Scan for the cell matching the given text and deliver its [x, y] coordinate at center. 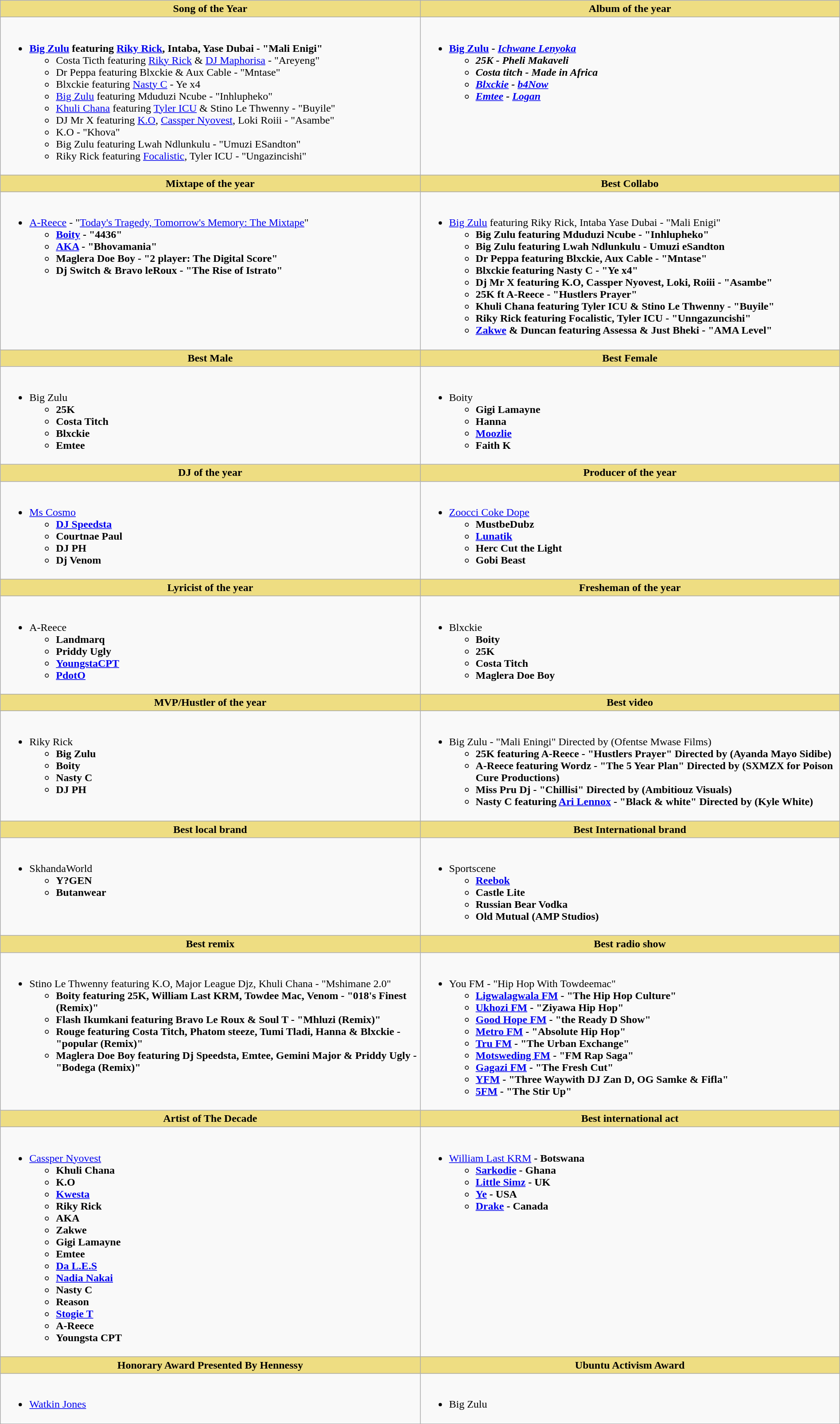
Best Female [630, 358]
Producer of the year [630, 473]
DJ of the year [210, 473]
Big Zulu25KCosta TitchBlxckieEmtee [210, 416]
SportsceneReebokCastle LiteRussian Bear VodkaOld Mutual (AMP Studios) [630, 887]
Best Collabo [630, 183]
Big Zulu - Ichwane Lenyoka25K - Pheli MakaveliCosta titch - Made in AfricaBlxckie - b4NowEmtee - Logan [630, 96]
Best international act [630, 1119]
Fresheman of the year [630, 587]
William Last KRM - BotswanaSarkodie - GhanaLittle Simz - UKYe - USADrake - Canada [630, 1242]
Artist of The Decade [210, 1119]
Ubuntu Activism Award [630, 1365]
Ms CosmoDJ SpeedstaCourtnae PaulDJ PHDj Venom [210, 530]
Cassper NyovestKhuli ChanaK.OKwestaRiky RickAKAZakweGigi LamayneEmteeDa L.E.SNadia NakaiNasty CReasonStogie TA-ReeceYoungsta CPT [210, 1242]
A-ReeceLandmarqPriddy UglyYoungstaCPTPdotO [210, 645]
Best radio show [630, 944]
Best International brand [630, 829]
MVP/Hustler of the year [210, 702]
Lyricist of the year [210, 587]
Best video [630, 702]
Big Zulu [630, 1398]
BlxckieBoity25KCosta TitchMaglera Doe Boy [630, 645]
Riky RickBig ZuluBoityNasty CDJ PH [210, 766]
Song of the Year [210, 9]
Zoocci Coke DopeMustbeDubzLunatikHerc Cut the LightGobi Beast [630, 530]
BoityGigi LamayneHannaMoozlieFaith K [630, 416]
Mixtape of the year [210, 183]
SkhandaWorldY?GENButanwear [210, 887]
Album of the year [630, 9]
Best local brand [210, 829]
Best remix [210, 944]
Honorary Award Presented By Hennessy [210, 1365]
Watkin Jones [210, 1398]
Best Male [210, 358]
